Output the [x, y] coordinate of the center of the cell containing the given text.  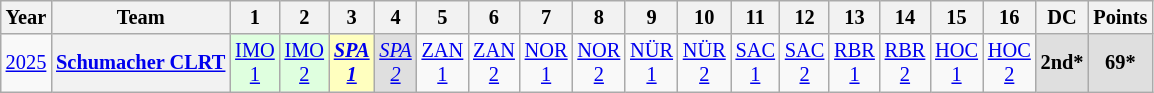
10 [704, 17]
12 [804, 17]
7 [546, 17]
9 [652, 17]
NÜR1 [652, 63]
SAC2 [804, 63]
Points [1120, 17]
SPA1 [352, 63]
NOR2 [598, 63]
Team [140, 17]
ZAN2 [494, 63]
15 [956, 17]
SPA2 [395, 63]
RBR1 [854, 63]
11 [756, 17]
16 [1010, 17]
14 [905, 17]
6 [494, 17]
RBR2 [905, 63]
NÜR2 [704, 63]
2 [304, 17]
HOC2 [1010, 63]
NOR1 [546, 63]
8 [598, 17]
1 [254, 17]
IMO2 [304, 63]
5 [443, 17]
2nd* [1062, 63]
2025 [26, 63]
4 [395, 17]
3 [352, 17]
DC [1062, 17]
SAC1 [756, 63]
Year [26, 17]
HOC1 [956, 63]
IMO1 [254, 63]
69* [1120, 63]
13 [854, 17]
Schumacher CLRT [140, 63]
ZAN1 [443, 63]
